Return the (x, y) coordinate for the center point of the cell that contains the specified text.  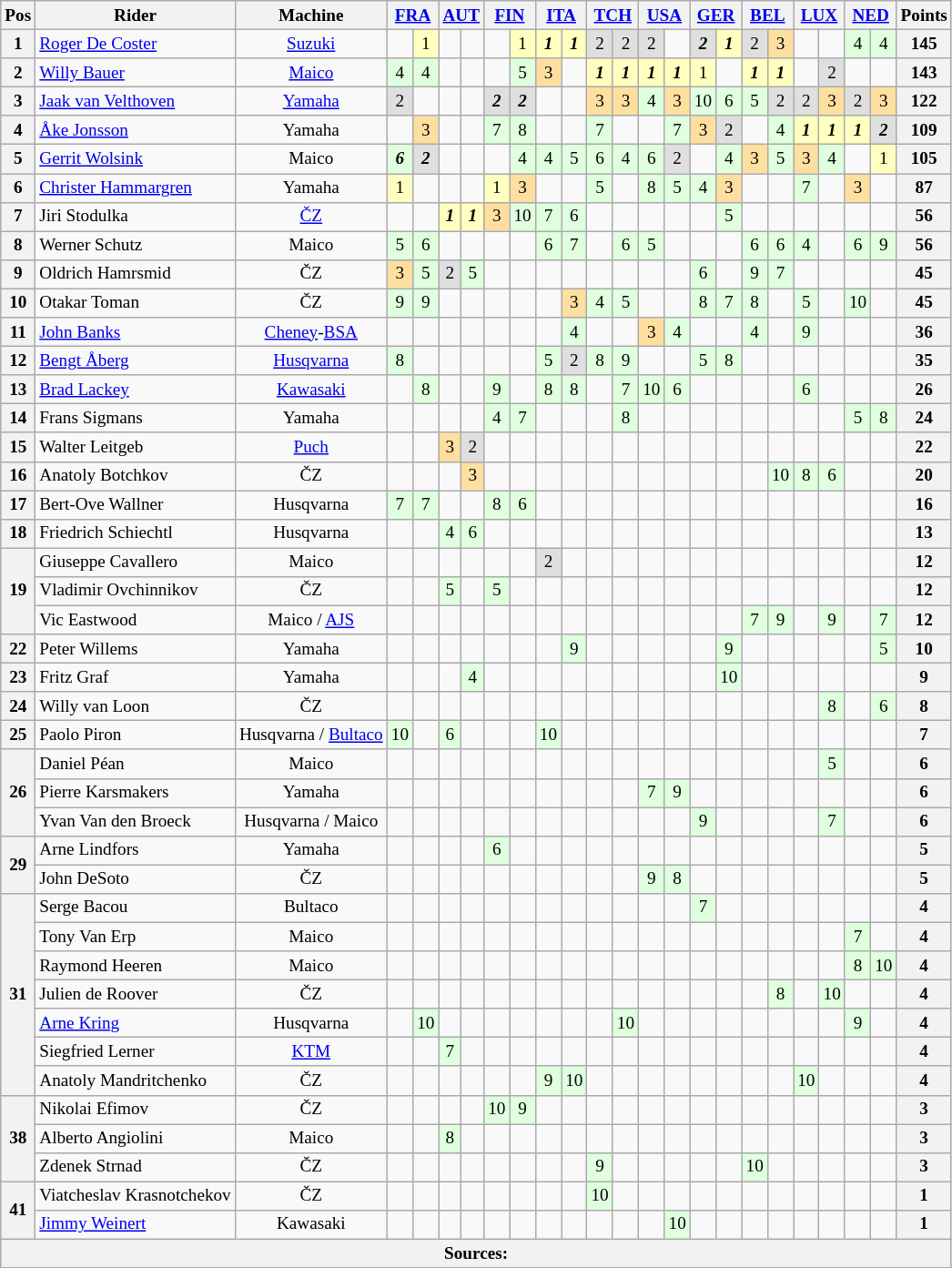
Paolo Piron (136, 735)
87 (924, 188)
Walter Leitgeb (136, 447)
Julien de Roover (136, 994)
Rider (136, 15)
Roger De Coster (136, 44)
29 (18, 865)
Husqvarna / Maico (311, 821)
KTM (311, 1052)
Giuseppe Cavallero (136, 563)
ITA (561, 15)
Bengt Åberg (136, 360)
Arne Kring (136, 1023)
NED (870, 15)
USA (664, 15)
17 (18, 504)
Werner Schutz (136, 246)
Maico / AJS (311, 620)
41 (18, 1211)
14 (18, 419)
19 (18, 592)
105 (924, 159)
John DeSoto (136, 879)
Suzuki (311, 44)
109 (924, 130)
Husqvarna / Bultaco (311, 735)
Jiri Stodulka (136, 217)
Christer Hammargren (136, 188)
122 (924, 101)
Peter Willems (136, 649)
Points (924, 15)
Otakar Toman (136, 303)
Jimmy Weinert (136, 1224)
TCH (613, 15)
Viatcheslav Krasnotchekov (136, 1196)
31 (18, 994)
GER (715, 15)
AUT (461, 15)
Friedrich Schiechtl (136, 533)
Willy van Loon (136, 706)
Anatoly Mandritchenko (136, 1080)
23 (18, 677)
145 (924, 44)
Nikolai Efimov (136, 1110)
Daniel Péan (136, 764)
Zdenek Strnad (136, 1167)
11 (18, 332)
Frans Sigmans (136, 419)
36 (924, 332)
Yvan Van den Broeck (136, 821)
Pierre Karsmakers (136, 793)
Brad Lackey (136, 390)
Machine (311, 15)
35 (924, 360)
Bert-Ove Wallner (136, 504)
Tony Van Erp (136, 937)
Vic Eastwood (136, 620)
38 (18, 1138)
143 (924, 73)
Jaak van Velthoven (136, 101)
Siegfried Lerner (136, 1052)
Serge Bacou (136, 908)
FRA (413, 15)
Cheney-BSA (311, 332)
25 (18, 735)
Oldrich Hamrsmid (136, 274)
Alberto Angiolini (136, 1139)
20 (924, 476)
Gerrit Wolsink (136, 159)
Willy Bauer (136, 73)
Arne Lindfors (136, 850)
Pos (18, 15)
Bultaco (311, 908)
Åke Jonsson (136, 130)
Vladimir Ovchinnikov (136, 591)
LUX (819, 15)
Fritz Graf (136, 677)
15 (18, 447)
Sources: (477, 1253)
Anatoly Botchkov (136, 476)
John Banks (136, 332)
Raymond Heeren (136, 966)
Puch (311, 447)
FIN (510, 15)
BEL (768, 15)
18 (18, 533)
